Search for the cell housing the specified text and yield its (x, y) center coordinate. 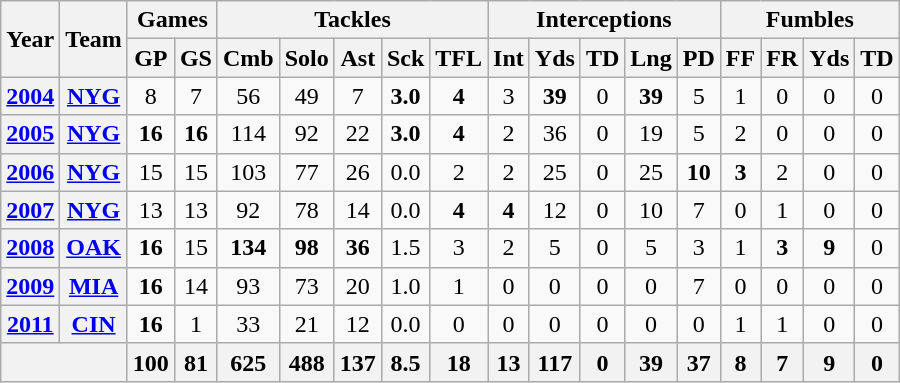
Sck (405, 58)
FR (782, 58)
Solo (306, 58)
2007 (30, 210)
73 (306, 286)
Interceptions (604, 20)
78 (306, 210)
26 (358, 172)
22 (358, 134)
20 (358, 286)
MIA (94, 286)
Int (509, 58)
77 (306, 172)
TFL (459, 58)
21 (306, 324)
18 (459, 362)
114 (248, 134)
8.5 (405, 362)
488 (306, 362)
625 (248, 362)
CIN (94, 324)
56 (248, 96)
FF (740, 58)
117 (554, 362)
93 (248, 286)
2008 (30, 248)
2009 (30, 286)
2011 (30, 324)
81 (196, 362)
Cmb (248, 58)
Games (172, 20)
19 (651, 134)
134 (248, 248)
GS (196, 58)
2004 (30, 96)
OAK (94, 248)
1.0 (405, 286)
137 (358, 362)
Tackles (352, 20)
PD (698, 58)
1.5 (405, 248)
103 (248, 172)
Team (94, 39)
100 (150, 362)
2006 (30, 172)
33 (248, 324)
Fumbles (810, 20)
49 (306, 96)
Ast (358, 58)
GP (150, 58)
98 (306, 248)
Year (30, 39)
37 (698, 362)
Lng (651, 58)
2005 (30, 134)
